Output the (x, y) coordinate of the center of the cell containing the given text.  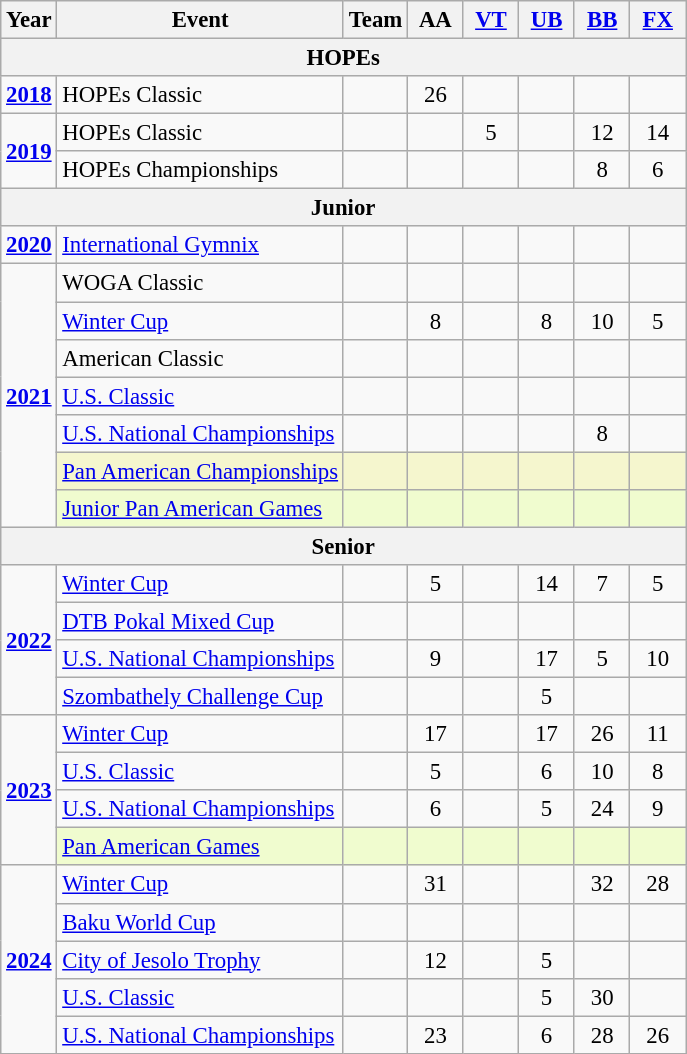
Team (375, 20)
UB (547, 20)
2021 (29, 396)
2023 (29, 790)
2020 (29, 245)
23 (436, 1035)
11 (658, 734)
Event (200, 20)
32 (602, 885)
HOPEs (344, 58)
DTB Pokal Mixed Cup (200, 621)
HOPEs Championships (200, 170)
2022 (29, 640)
Junior Pan American Games (200, 509)
BB (602, 20)
7 (602, 584)
WOGA Classic (200, 283)
International Gymnix (200, 245)
Junior (344, 208)
2024 (29, 960)
31 (436, 885)
Year (29, 20)
2018 (29, 95)
Pan American Games (200, 847)
FX (658, 20)
Szombathely Challenge Cup (200, 697)
Pan American Championships (200, 471)
City of Jesolo Trophy (200, 960)
30 (602, 997)
Senior (344, 546)
24 (602, 809)
Baku World Cup (200, 922)
VT (491, 20)
American Classic (200, 358)
AA (436, 20)
2019 (29, 152)
